Provide the [x, y] coordinate of the cell's center where the given text is located.  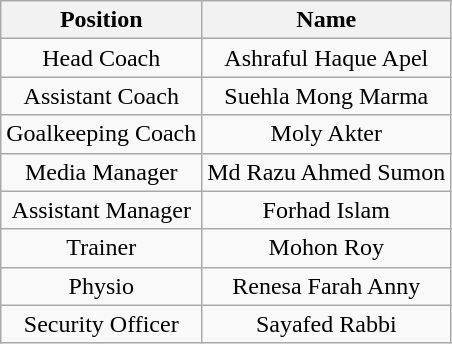
Renesa Farah Anny [326, 286]
Ashraful Haque Apel [326, 58]
Assistant Manager [102, 210]
Moly Akter [326, 134]
Media Manager [102, 172]
Name [326, 20]
Trainer [102, 248]
Suehla Mong Marma [326, 96]
Assistant Coach [102, 96]
Forhad Islam [326, 210]
Goalkeeping Coach [102, 134]
Head Coach [102, 58]
Md Razu Ahmed Sumon [326, 172]
Mohon Roy [326, 248]
Position [102, 20]
Sayafed Rabbi [326, 324]
Security Officer [102, 324]
Physio [102, 286]
